Output the (x, y) coordinate of the center of the cell containing the given text.  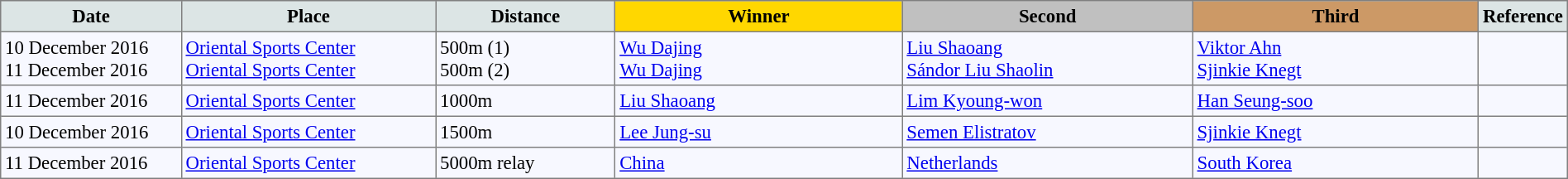
Winner (759, 17)
Date (91, 17)
Lim Kyoung-won (1047, 101)
Viktor Ahn Sjinkie Knegt (1335, 58)
Wu Dajing Wu Dajing (759, 58)
Han Seung-soo (1335, 101)
Lee Jung-su (759, 132)
Second (1047, 17)
10 December 2016 (91, 132)
Liu Shaoang (759, 101)
Sjinkie Knegt (1335, 132)
10 December 201611 December 2016 (91, 58)
Oriental Sports CenterOriental Sports Center (308, 58)
1500m (526, 132)
Liu Shaoang Sándor Liu Shaolin (1047, 58)
South Korea (1335, 163)
Third (1335, 17)
China (759, 163)
Semen Elistratov (1047, 132)
Distance (526, 17)
500m (1)500m (2) (526, 58)
1000m (526, 101)
5000m relay (526, 163)
Netherlands (1047, 163)
Place (308, 17)
Reference (1523, 17)
